Determine the [X, Y] coordinate at the center of the cell enclosing the given text.  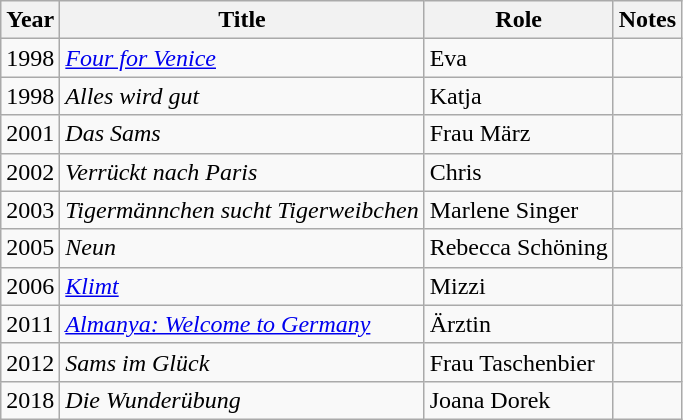
Four for Venice [242, 58]
Sams im Glück [242, 362]
2006 [30, 286]
2012 [30, 362]
Marlene Singer [518, 210]
2002 [30, 172]
Tigermännchen sucht Tigerweibchen [242, 210]
Verrückt nach Paris [242, 172]
2018 [30, 400]
Eva [518, 58]
Joana Dorek [518, 400]
Mizzi [518, 286]
Neun [242, 248]
2005 [30, 248]
Klimt [242, 286]
2001 [30, 134]
Frau März [518, 134]
Frau Taschenbier [518, 362]
Katja [518, 96]
Notes [647, 20]
Rebecca Schöning [518, 248]
Ärztin [518, 324]
2011 [30, 324]
Almanya: Welcome to Germany [242, 324]
Alles wird gut [242, 96]
2003 [30, 210]
Chris [518, 172]
Role [518, 20]
Die Wunderübung [242, 400]
Title [242, 20]
Das Sams [242, 134]
Year [30, 20]
